Determine the [X, Y] coordinate at the center of the cell enclosing the given text.  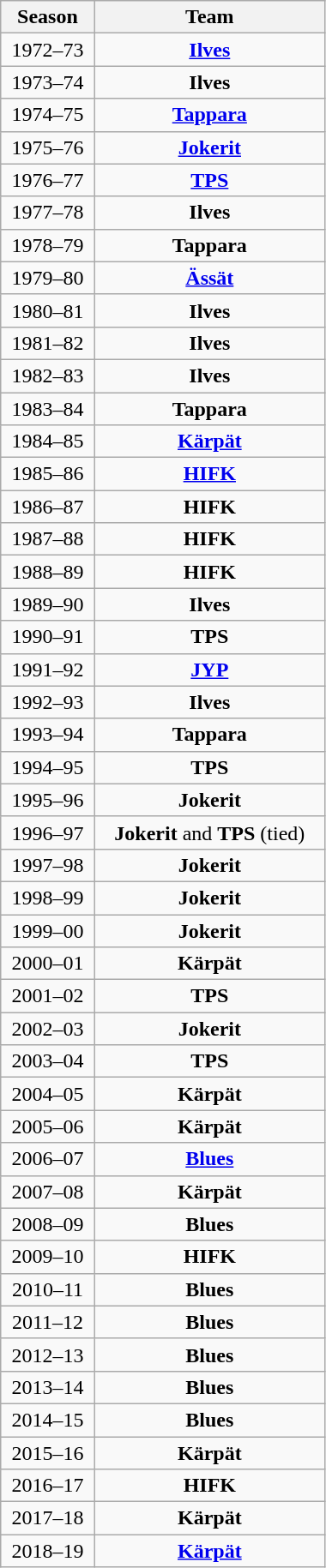
1972–73 [48, 50]
1992–93 [48, 702]
1985–86 [48, 474]
1996–97 [48, 832]
2010–11 [48, 1289]
2006–07 [48, 1159]
1997–98 [48, 865]
1990–91 [48, 637]
Season [48, 17]
2002–03 [48, 1029]
2011–12 [48, 1322]
1977–78 [48, 213]
1974–75 [48, 115]
2014–15 [48, 1420]
2004–05 [48, 1094]
2018–19 [48, 1551]
1988–89 [48, 572]
1998–99 [48, 898]
2017–18 [48, 1518]
1978–79 [48, 245]
Team [209, 17]
2007–08 [48, 1192]
JYP [209, 670]
2009–10 [48, 1257]
2008–09 [48, 1224]
1987–88 [48, 539]
1982–83 [48, 375]
1983–84 [48, 409]
1986–87 [48, 507]
1995–96 [48, 800]
2013–14 [48, 1387]
2005–06 [48, 1126]
1975–76 [48, 147]
1991–92 [48, 670]
1973–74 [48, 82]
1979–80 [48, 278]
Ässät [209, 278]
2015–16 [48, 1453]
2003–04 [48, 1061]
2012–13 [48, 1355]
1994–95 [48, 767]
1993–94 [48, 735]
1999–00 [48, 930]
1989–90 [48, 604]
2016–17 [48, 1486]
1976–77 [48, 180]
2001–02 [48, 996]
Jokerit and TPS (tied) [209, 832]
1984–85 [48, 442]
2000–01 [48, 964]
1980–81 [48, 310]
1981–82 [48, 343]
